Extract the (X, Y) coordinate from the center of the cell holding the provided text.  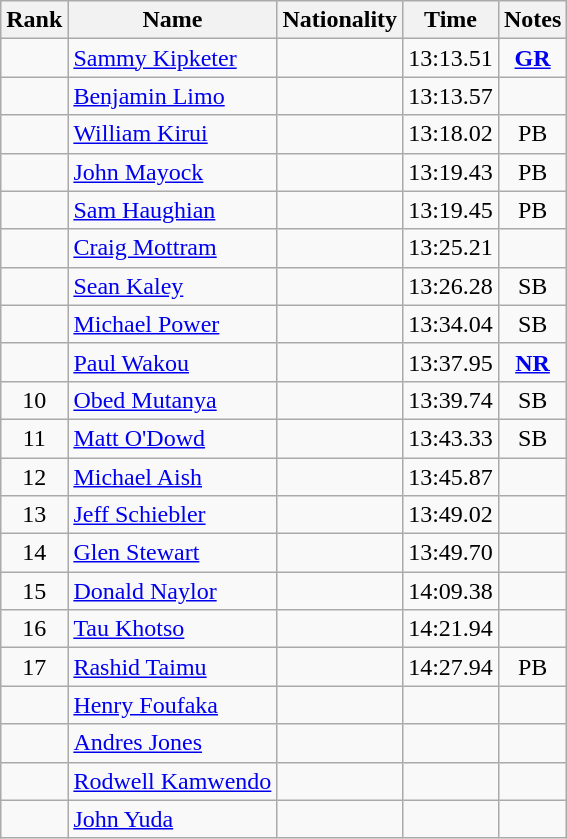
14:21.94 (451, 629)
Sam Haughian (172, 210)
Benjamin Limo (172, 96)
Rashid Taimu (172, 667)
13:19.43 (451, 172)
Andres Jones (172, 743)
Tau Khotso (172, 629)
Time (451, 20)
Rank (34, 20)
Name (172, 20)
John Yuda (172, 819)
11 (34, 438)
13:18.02 (451, 134)
14:27.94 (451, 667)
NR (532, 362)
Glen Stewart (172, 553)
Jeff Schiebler (172, 515)
Henry Foufaka (172, 705)
16 (34, 629)
13:13.51 (451, 58)
13:19.45 (451, 210)
Notes (532, 20)
Michael Power (172, 324)
13:26.28 (451, 286)
Obed Mutanya (172, 400)
Sammy Kipketer (172, 58)
14:09.38 (451, 591)
13:39.74 (451, 400)
Craig Mottram (172, 248)
13:37.95 (451, 362)
Matt O'Dowd (172, 438)
13:49.70 (451, 553)
Nationality (340, 20)
13:34.04 (451, 324)
Michael Aish (172, 477)
Paul Wakou (172, 362)
13 (34, 515)
17 (34, 667)
13:43.33 (451, 438)
12 (34, 477)
John Mayock (172, 172)
13:25.21 (451, 248)
Rodwell Kamwendo (172, 781)
Donald Naylor (172, 591)
William Kirui (172, 134)
GR (532, 58)
13:13.57 (451, 96)
10 (34, 400)
13:45.87 (451, 477)
15 (34, 591)
14 (34, 553)
13:49.02 (451, 515)
Sean Kaley (172, 286)
